From the cell containing the given text, extract its center point as [X, Y] coordinate. 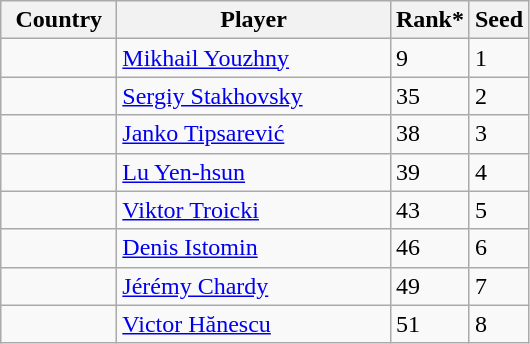
4 [498, 172]
46 [430, 248]
Jérémy Chardy [254, 286]
9 [430, 58]
7 [498, 286]
Viktor Troicki [254, 210]
5 [498, 210]
Country [59, 20]
49 [430, 286]
6 [498, 248]
Seed [498, 20]
Janko Tipsarević [254, 134]
Player [254, 20]
Denis Istomin [254, 248]
Rank* [430, 20]
43 [430, 210]
38 [430, 134]
51 [430, 324]
Mikhail Youzhny [254, 58]
8 [498, 324]
39 [430, 172]
35 [430, 96]
Sergiy Stakhovsky [254, 96]
3 [498, 134]
1 [498, 58]
Victor Hănescu [254, 324]
Lu Yen-hsun [254, 172]
2 [498, 96]
